Determine the [x, y] coordinate at the center of the cell enclosing the given text.  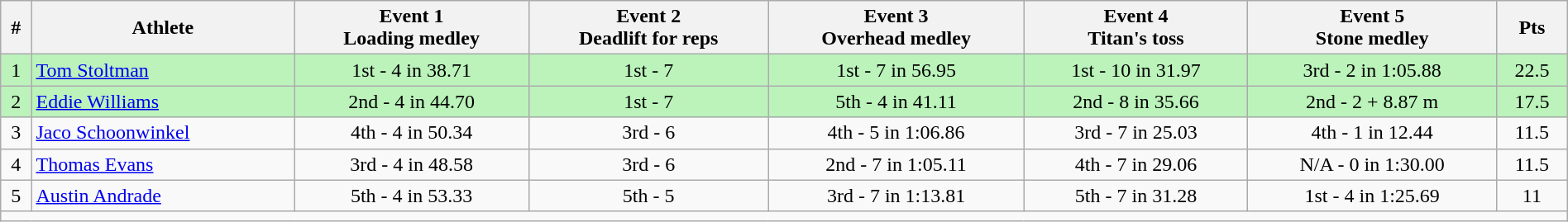
4th - 5 in 1:06.86 [896, 133]
# [17, 28]
5th - 4 in 41.11 [896, 102]
5th - 4 in 53.33 [412, 196]
4th - 4 in 50.34 [412, 133]
17.5 [1532, 102]
3rd - 7 in 25.03 [1136, 133]
3rd - 2 in 1:05.88 [1373, 70]
Event 2Deadlift for reps [648, 28]
Pts [1532, 28]
Tom Stoltman [163, 70]
Thomas Evans [163, 164]
4th - 7 in 29.06 [1136, 164]
3rd - 4 in 48.58 [412, 164]
4 [17, 164]
1st - 4 in 1:25.69 [1373, 196]
Jaco Schoonwinkel [163, 133]
2nd - 7 in 1:05.11 [896, 164]
3 [17, 133]
2nd - 4 in 44.70 [412, 102]
5th - 7 in 31.28 [1136, 196]
1st - 10 in 31.97 [1136, 70]
3rd - 7 in 1:13.81 [896, 196]
2 [17, 102]
11 [1532, 196]
Eddie Williams [163, 102]
Event 5Stone medley [1373, 28]
Athlete [163, 28]
1 [17, 70]
4th - 1 in 12.44 [1373, 133]
Event 4Titan's toss [1136, 28]
22.5 [1532, 70]
2nd - 2 + 8.87 m [1373, 102]
N/A - 0 in 1:30.00 [1373, 164]
5 [17, 196]
1st - 4 in 38.71 [412, 70]
Event 1Loading medley [412, 28]
2nd - 8 in 35.66 [1136, 102]
Event 3Overhead medley [896, 28]
Austin Andrade [163, 196]
5th - 5 [648, 196]
1st - 7 in 56.95 [896, 70]
